Identify which cell holds the provided text, then report its [x, y] central coordinate. 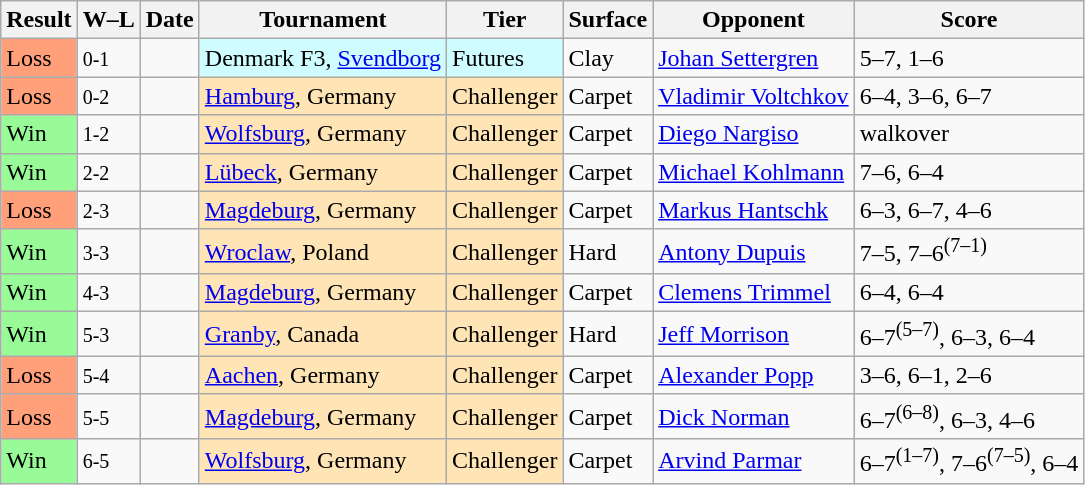
Clay [608, 58]
6–7(6–8), 6–3, 4–6 [969, 416]
0-2 [108, 96]
Opponent [754, 20]
Futures [505, 58]
3–6, 6–1, 2–6 [969, 375]
Vladimir Voltchkov [754, 96]
Tier [505, 20]
Alexander Popp [754, 375]
2-2 [108, 172]
Antony Dupuis [754, 252]
6–7(1–7), 7–6(7–5), 6–4 [969, 462]
W–L [108, 20]
Aachen, Germany [322, 375]
6–3, 6–7, 4–6 [969, 210]
Granby, Canada [322, 334]
4-3 [108, 293]
Diego Nargiso [754, 134]
5-4 [108, 375]
Score [969, 20]
Surface [608, 20]
Clemens Trimmel [754, 293]
Tournament [322, 20]
Markus Hantschk [754, 210]
Johan Settergren [754, 58]
5–7, 1–6 [969, 58]
Arvind Parmar [754, 462]
Jeff Morrison [754, 334]
6-5 [108, 462]
1-2 [108, 134]
2-3 [108, 210]
3-3 [108, 252]
7–6, 6–4 [969, 172]
Wroclaw, Poland [322, 252]
Date [170, 20]
Result [39, 20]
5-5 [108, 416]
Hamburg, Germany [322, 96]
Lübeck, Germany [322, 172]
0-1 [108, 58]
6–4, 6–4 [969, 293]
walkover [969, 134]
Denmark F3, Svendborg [322, 58]
Michael Kohlmann [754, 172]
7–5, 7–6(7–1) [969, 252]
5-3 [108, 334]
Dick Norman [754, 416]
6–4, 3–6, 6–7 [969, 96]
6–7(5–7), 6–3, 6–4 [969, 334]
